Output the (x, y) coordinate of the center of the cell containing the given text.  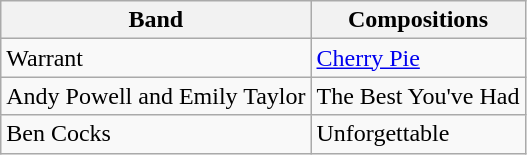
The Best You've Had (418, 96)
Warrant (156, 58)
Andy Powell and Emily Taylor (156, 96)
Cherry Pie (418, 58)
Band (156, 20)
Unforgettable (418, 134)
Compositions (418, 20)
Ben Cocks (156, 134)
